Search for the cell housing the specified text and yield its (X, Y) center coordinate. 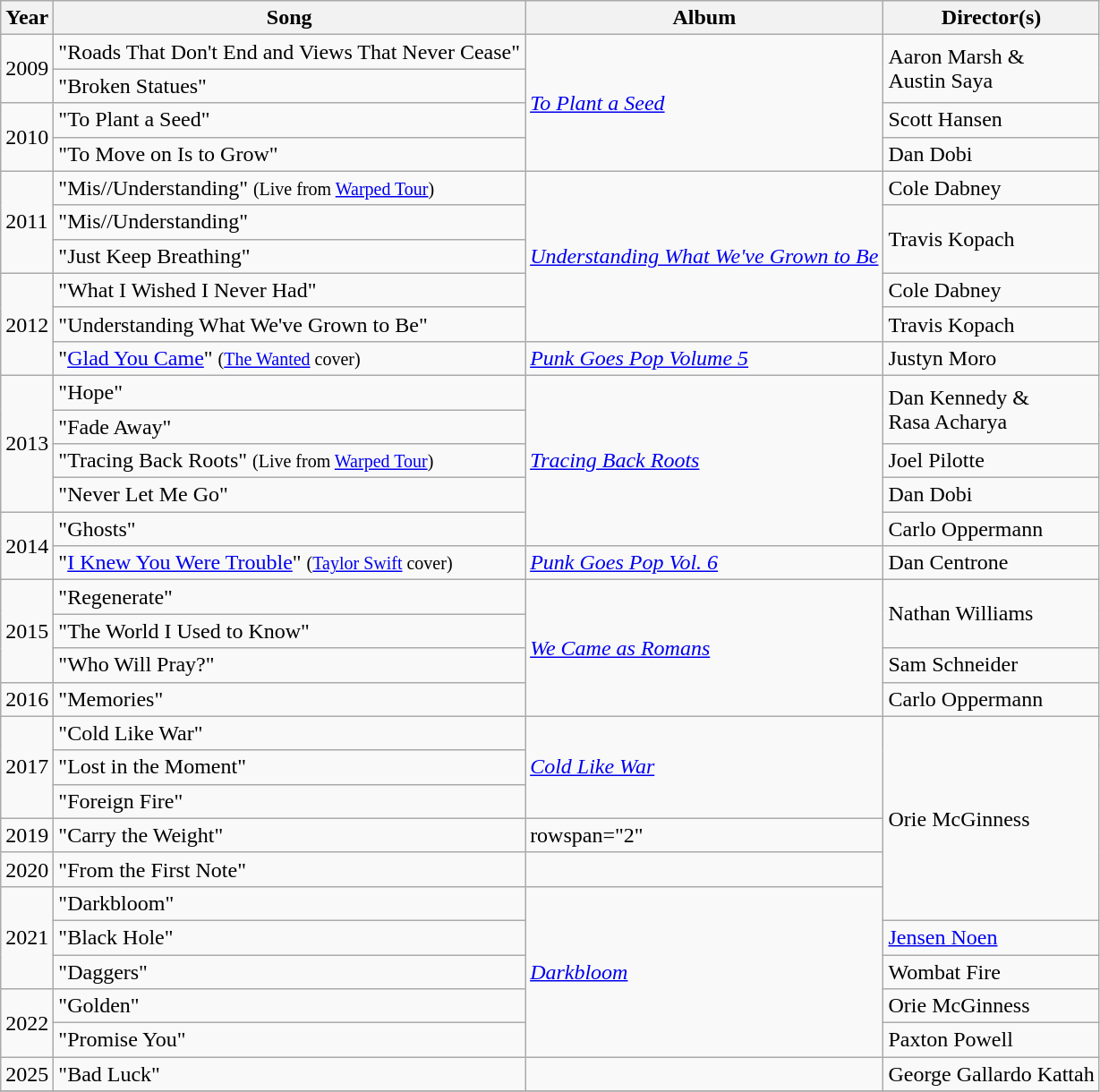
"Never Let Me Go" (290, 495)
"Fade Away" (290, 427)
2021 (27, 937)
Dan Centrone (992, 563)
"Daggers" (290, 971)
Punk Goes Pop Volume 5 (704, 358)
"Tracing Back Roots" (Live from Warped Tour) (290, 461)
Understanding What We've Grown to Be (704, 256)
"Black Hole" (290, 937)
Album (704, 18)
2020 (27, 869)
"Mis//Understanding" (290, 222)
"To Move on Is to Grow" (290, 154)
Director(s) (992, 18)
Paxton Powell (992, 1040)
"Broken Statues" (290, 86)
rowspan="2" (704, 835)
2012 (27, 324)
"What I Wished I Never Had" (290, 290)
2009 (27, 69)
Jensen Noen (992, 937)
"Foreign Fire" (290, 801)
Cold Like War (704, 767)
"Lost in the Moment" (290, 767)
"Bad Luck" (290, 1074)
2017 (27, 767)
Aaron Marsh &Austin Saya (992, 69)
Sam Schneider (992, 665)
Tracing Back Roots (704, 460)
2022 (27, 1023)
"Hope" (290, 392)
"Regenerate" (290, 597)
"Promise You" (290, 1040)
Song (290, 18)
Nathan Williams (992, 614)
2011 (27, 222)
Darkbloom (704, 971)
"Memories" (290, 699)
Punk Goes Pop Vol. 6 (704, 563)
"Just Keep Breathing" (290, 256)
Wombat Fire (992, 971)
2025 (27, 1074)
Joel Pilotte (992, 461)
Justyn Moro (992, 358)
"To Plant a Seed" (290, 120)
2015 (27, 631)
2010 (27, 137)
"Who Will Pray?" (290, 665)
"Roads That Don't End and Views That Never Cease" (290, 52)
2019 (27, 835)
"Ghosts" (290, 529)
Year (27, 18)
We Came as Romans (704, 648)
2013 (27, 443)
"Glad You Came" (The Wanted cover) (290, 358)
Dan Kennedy &Rasa Acharya (992, 409)
"Understanding What We've Grown to Be" (290, 324)
George Gallardo Kattah (992, 1074)
2016 (27, 699)
"Mis//Understanding" (Live from Warped Tour) (290, 188)
"I Knew You Were Trouble" (Taylor Swift cover) (290, 563)
2014 (27, 546)
Scott Hansen (992, 120)
"Golden" (290, 1006)
"From the First Note" (290, 869)
"Darkbloom" (290, 903)
"Cold Like War" (290, 733)
"The World I Used to Know" (290, 631)
To Plant a Seed (704, 103)
"Carry the Weight" (290, 835)
